For the text-containing cell, return its midpoint in (x, y) coordinate format. 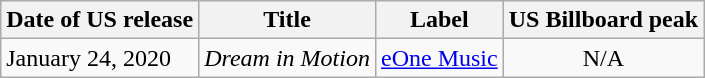
US Billboard peak (603, 20)
eOne Music (439, 58)
Dream in Motion (288, 58)
January 24, 2020 (100, 58)
Label (439, 20)
Date of US release (100, 20)
N/A (603, 58)
Title (288, 20)
